For the text-containing cell, return its midpoint in (X, Y) coordinate format. 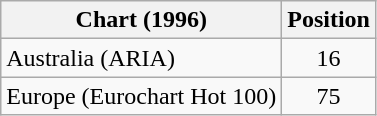
Chart (1996) (142, 20)
Europe (Eurochart Hot 100) (142, 96)
75 (329, 96)
Position (329, 20)
Australia (ARIA) (142, 58)
16 (329, 58)
